For the text-containing cell, return its midpoint in [X, Y] coordinate format. 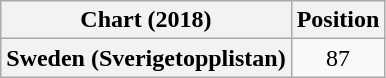
Position [338, 20]
Sweden (Sverigetopplistan) [146, 58]
Chart (2018) [146, 20]
87 [338, 58]
